Determine the [x, y] coordinate at the center of the cell enclosing the given text.  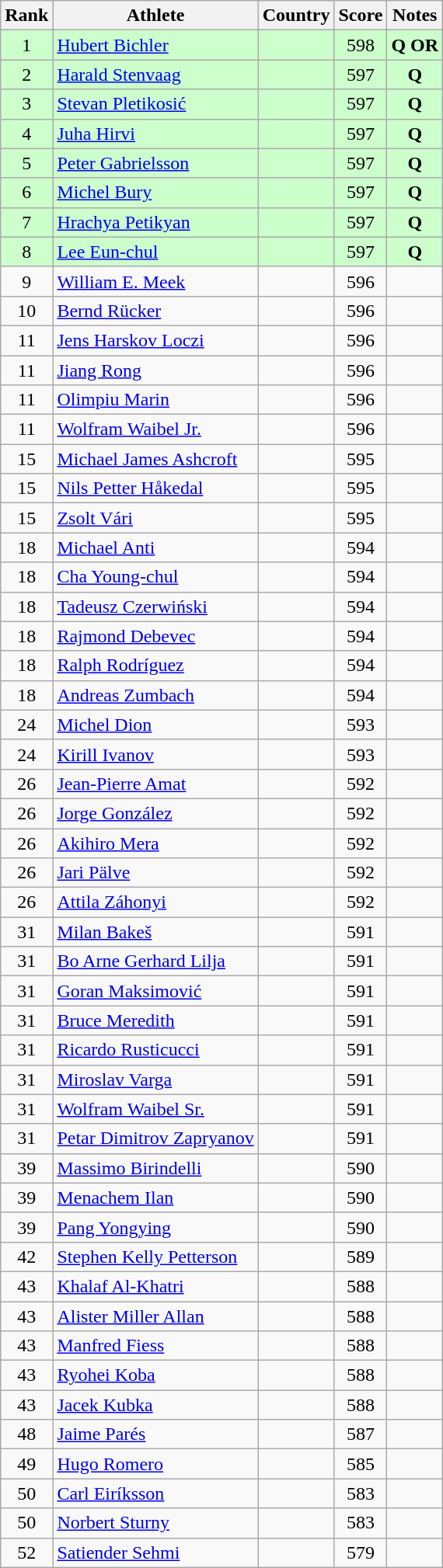
Pang Yongying [155, 1227]
Michael Anti [155, 548]
Menachem Ilan [155, 1198]
2 [26, 75]
6 [26, 193]
Milan Bakeš [155, 932]
10 [26, 311]
Manfred Fiess [155, 1346]
Rajmond Debevec [155, 636]
Norbert Sturny [155, 1523]
9 [26, 281]
Peter Gabrielsson [155, 163]
Ryohei Koba [155, 1375]
579 [361, 1552]
52 [26, 1552]
Goran Maksimović [155, 991]
Harald Stenvaag [155, 75]
49 [26, 1464]
Notes [415, 16]
7 [26, 222]
Andreas Zumbach [155, 695]
William E. Meek [155, 281]
Zsolt Vári [155, 518]
Tadeusz Czerwiński [155, 607]
Hrachya Petikyan [155, 222]
Petar Dimitrov Zapryanov [155, 1139]
585 [361, 1464]
Wolfram Waibel Sr. [155, 1109]
3 [26, 104]
8 [26, 252]
Bo Arne Gerhard Lilja [155, 961]
Hubert Bichler [155, 45]
Michael James Ashcroft [155, 459]
Country [296, 16]
Carl Eiríksson [155, 1493]
598 [361, 45]
Stevan Pletikosić [155, 104]
Ralph Rodríguez [155, 666]
1 [26, 45]
Hugo Romero [155, 1464]
Michel Bury [155, 193]
Lee Eun-chul [155, 252]
Jacek Kubka [155, 1405]
Alister Miller Allan [155, 1316]
5 [26, 163]
Ricardo Rusticucci [155, 1050]
Olimpiu Marin [155, 400]
Wolfram Waibel Jr. [155, 429]
Bernd Rücker [155, 311]
Jiang Rong [155, 370]
Cha Young-chul [155, 577]
Juha Hirvi [155, 134]
587 [361, 1434]
42 [26, 1257]
Nils Petter Håkedal [155, 488]
Stephen Kelly Petterson [155, 1257]
Miroslav Varga [155, 1080]
Score [361, 16]
Kirill Ivanov [155, 754]
Attila Záhonyi [155, 902]
4 [26, 134]
Bruce Meredith [155, 1020]
Satiender Sehmi [155, 1552]
589 [361, 1257]
Akihiro Mera [155, 843]
Michel Dion [155, 725]
Khalaf Al-Khatri [155, 1286]
Q OR [415, 45]
Jean-Pierre Amat [155, 784]
48 [26, 1434]
Jaime Parés [155, 1434]
Jari Pälve [155, 873]
Jorge González [155, 813]
Rank [26, 16]
Massimo Birindelli [155, 1168]
Athlete [155, 16]
Jens Harskov Loczi [155, 340]
